Search for the cell housing the specified text and yield its (x, y) center coordinate. 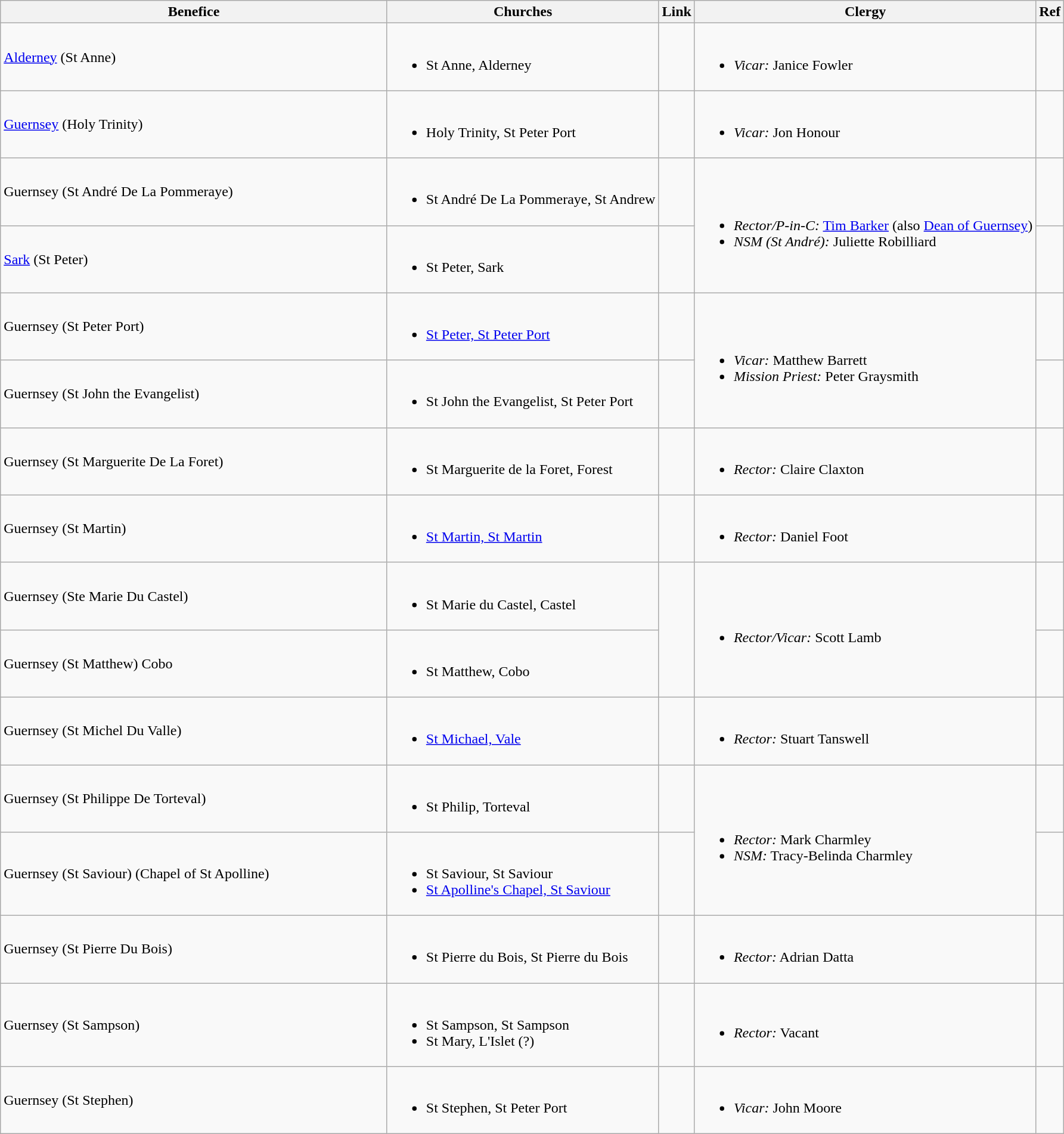
St Anne, Alderney (523, 57)
St John the Evangelist, St Peter Port (523, 394)
Guernsey (St Martin) (194, 528)
Alderney (St Anne) (194, 57)
Rector/Vicar: Scott Lamb (865, 630)
Guernsey (St André De La Pommeraye) (194, 192)
Guernsey (St Marguerite De La Foret) (194, 461)
Guernsey (St Stephen) (194, 1101)
Guernsey (Holy Trinity) (194, 124)
Guernsey (St Sampson) (194, 1025)
Rector/P-in-C: Tim Barker (also Dean of Guernsey)NSM (St André): Juliette Robilliard (865, 225)
Benefice (194, 12)
Rector: Claire Claxton (865, 461)
Guernsey (St Peter Port) (194, 327)
St Marguerite de la Foret, Forest (523, 461)
St Peter, Sark (523, 259)
St Pierre du Bois, St Pierre du Bois (523, 949)
Rector: Daniel Foot (865, 528)
Vicar: Matthew BarrettMission Priest: Peter Graysmith (865, 360)
St Marie du Castel, Castel (523, 596)
St Philip, Torteval (523, 798)
St Peter, St Peter Port (523, 327)
Vicar: Janice Fowler (865, 57)
St André De La Pommeraye, St Andrew (523, 192)
Guernsey (Ste Marie Du Castel) (194, 596)
Ref (1050, 12)
Vicar: John Moore (865, 1101)
Rector: Adrian Datta (865, 949)
St Martin, St Martin (523, 528)
Vicar: Jon Honour (865, 124)
Guernsey (St Matthew) Cobo (194, 663)
Guernsey (St Pierre Du Bois) (194, 949)
St Michael, Vale (523, 731)
Sark (St Peter) (194, 259)
Clergy (865, 12)
Guernsey (St Saviour) (Chapel of St Apolline) (194, 874)
Churches (523, 12)
Guernsey (St Michel Du Valle) (194, 731)
Guernsey (St John the Evangelist) (194, 394)
Rector: Stuart Tanswell (865, 731)
Link (677, 12)
St Stephen, St Peter Port (523, 1101)
St Matthew, Cobo (523, 663)
St Sampson, St SampsonSt Mary, L'Islet (?) (523, 1025)
Guernsey (St Philippe De Torteval) (194, 798)
Rector: Mark CharmleyNSM: Tracy-Belinda Charmley (865, 839)
St Saviour, St SaviourSt Apolline's Chapel, St Saviour (523, 874)
Holy Trinity, St Peter Port (523, 124)
Rector: Vacant (865, 1025)
